Pinpoint the cell where the given text exists, returning its (X, Y) midpoint coordinate. 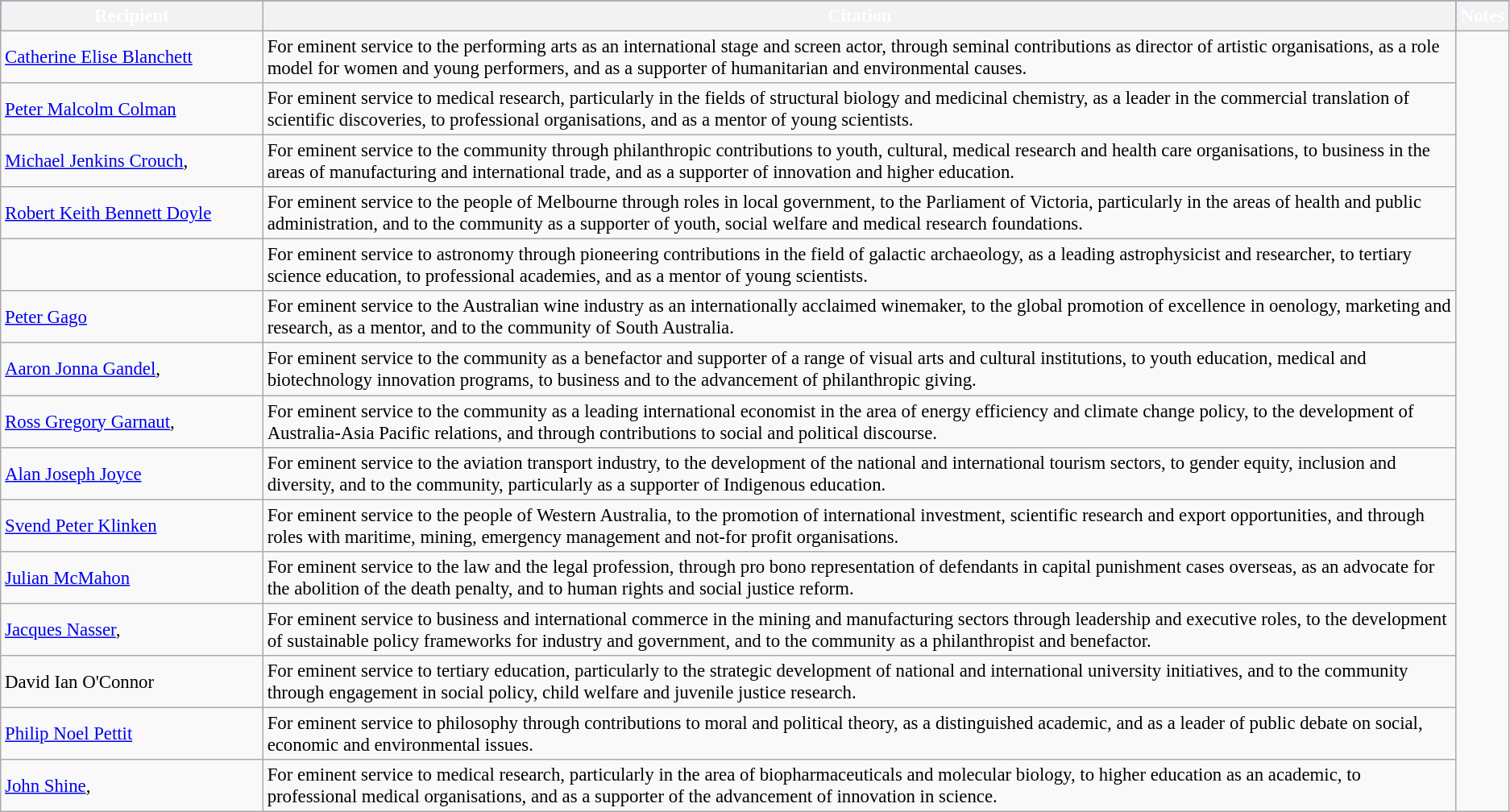
Philip Noel Pettit (132, 733)
Recipient (132, 16)
Notes (1483, 16)
Ross Gregory Garnaut, (132, 422)
Michael Jenkins Crouch, (132, 161)
Alan Joseph Joyce (132, 474)
Peter Malcolm Colman (132, 110)
Peter Gago (132, 317)
Citation (859, 16)
David Ian O'Connor (132, 681)
Catherine Elise Blanchett (132, 58)
John Shine, (132, 786)
Aaron Jonna Gandel, (132, 369)
Svend Peter Klinken (132, 525)
Julian McMahon (132, 577)
Jacques Nasser, (132, 630)
Robert Keith Bennett Doyle (132, 213)
